Return (x, y) of the center of cell containing provided text 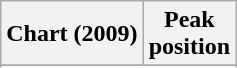
Chart (2009) (72, 34)
Peakposition (189, 34)
